Return the [X, Y] coordinate for the center point of the cell that contains the specified text.  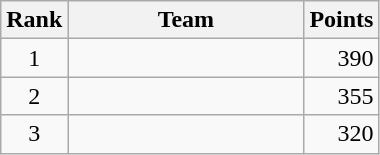
2 [34, 96]
320 [342, 134]
1 [34, 58]
Rank [34, 20]
3 [34, 134]
390 [342, 58]
Team [186, 20]
Points [342, 20]
355 [342, 96]
